Output the (X, Y) coordinate of the center of the cell containing the given text.  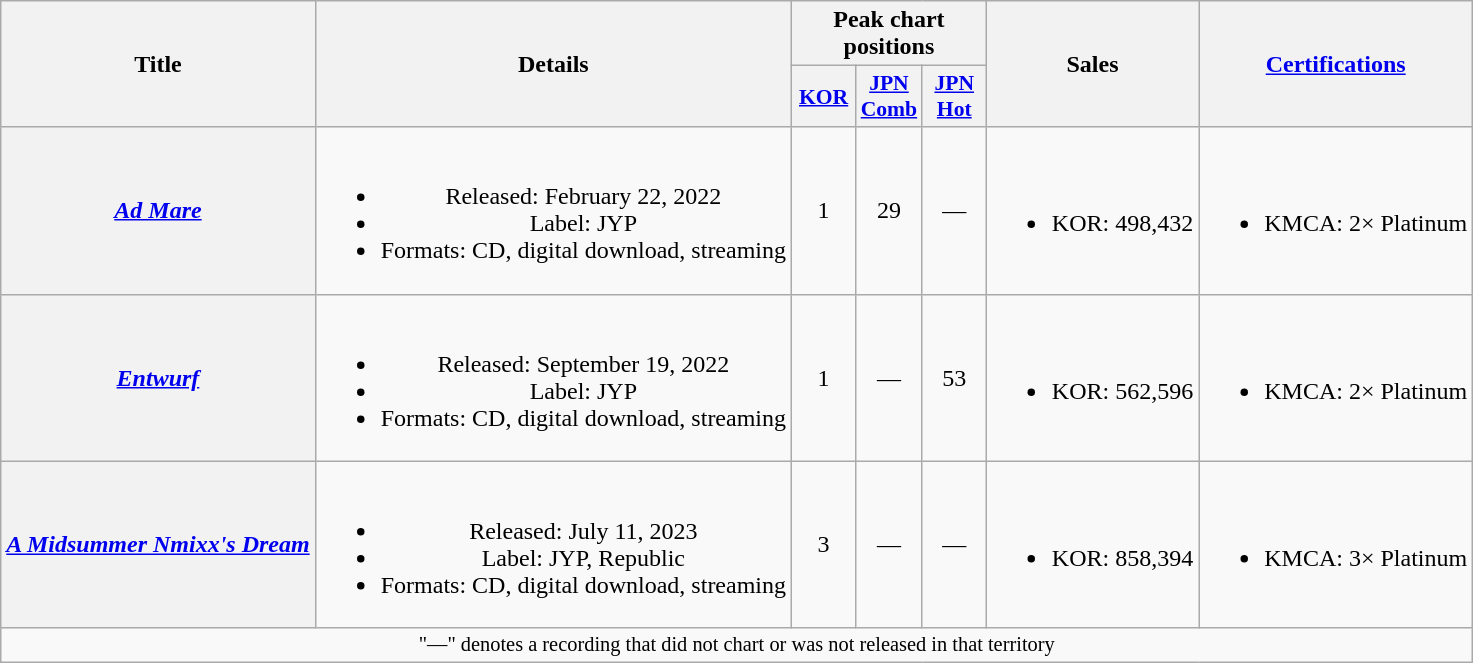
Ad Mare (158, 210)
"—" denotes a recording that did not chart or was not released in that territory (737, 645)
Details (553, 64)
Entwurf (158, 378)
Title (158, 64)
Released: September 19, 2022Label: JYPFormats: CD, digital download, streaming (553, 378)
Peak chartpositions (890, 34)
KMCA: 3× Platinum (1336, 544)
Released: February 22, 2022Label: JYPFormats: CD, digital download, streaming (553, 210)
3 (824, 544)
29 (890, 210)
KOR: 562,596 (1092, 378)
Sales (1092, 64)
A Midsummer Nmixx's Dream (158, 544)
KOR: 858,394 (1092, 544)
Released: July 11, 2023Label: JYP, RepublicFormats: CD, digital download, streaming (553, 544)
JPNComb (890, 96)
JPNHot (954, 96)
KOR: 498,432 (1092, 210)
53 (954, 378)
KOR (824, 96)
Certifications (1336, 64)
